From the cell containing the given text, extract its center point as (x, y) coordinate. 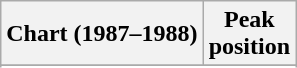
Peakposition (249, 34)
Chart (1987–1988) (102, 34)
